Provide the (x, y) coordinate of the cell's center where the given text is located.  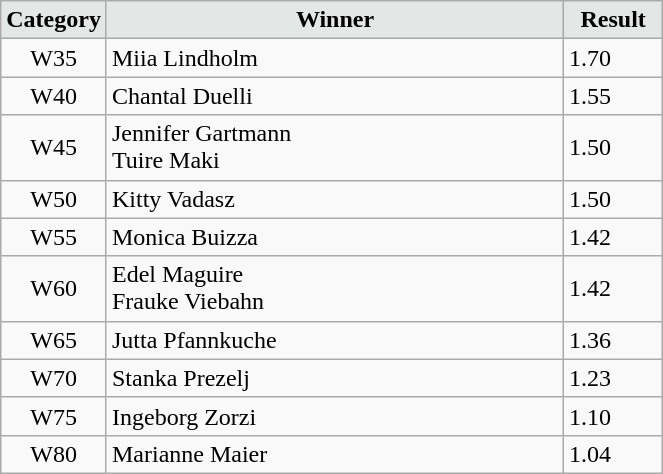
W80 (54, 454)
1.23 (614, 378)
Result (614, 20)
W55 (54, 237)
Ingeborg Zorzi (334, 416)
Chantal Duelli (334, 96)
W40 (54, 96)
Kitty Vadasz (334, 199)
W65 (54, 340)
W70 (54, 378)
Miia Lindholm (334, 58)
1.55 (614, 96)
Monica Buizza (334, 237)
W60 (54, 288)
W45 (54, 148)
Jutta Pfannkuche (334, 340)
W35 (54, 58)
1.70 (614, 58)
Category (54, 20)
Edel Maguire Frauke Viebahn (334, 288)
1.10 (614, 416)
Winner (334, 20)
W75 (54, 416)
W50 (54, 199)
Jennifer Gartmann Tuire Maki (334, 148)
Marianne Maier (334, 454)
1.04 (614, 454)
Stanka Prezelj (334, 378)
1.36 (614, 340)
